Return (X, Y) of the center of cell containing provided text 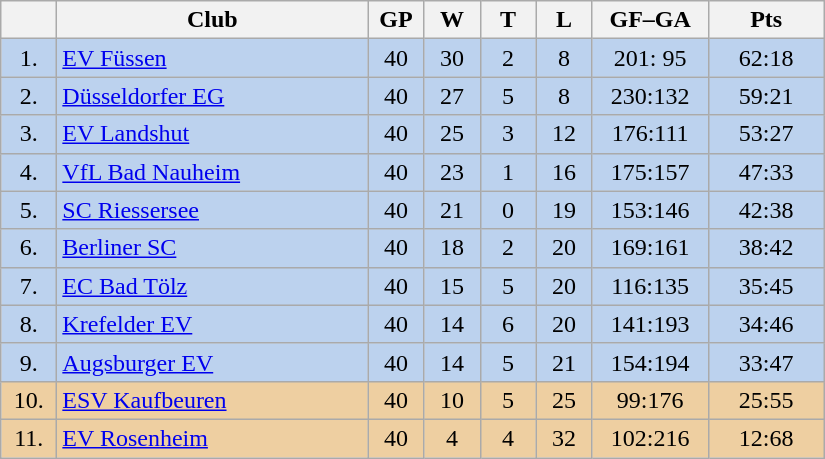
27 (452, 96)
Club (212, 20)
Düsseldorfer EG (212, 96)
176:111 (650, 134)
47:33 (766, 172)
3 (508, 134)
30 (452, 58)
Krefelder EV (212, 324)
1. (29, 58)
ESV Kaufbeuren (212, 400)
38:42 (766, 248)
153:146 (650, 210)
12:68 (766, 438)
EV Landshut (212, 134)
230:132 (650, 96)
Pts (766, 20)
EC Bad Tölz (212, 286)
3. (29, 134)
42:38 (766, 210)
175:157 (650, 172)
0 (508, 210)
Berliner SC (212, 248)
EV Füssen (212, 58)
32 (564, 438)
116:135 (650, 286)
33:47 (766, 362)
16 (564, 172)
25:55 (766, 400)
59:21 (766, 96)
11. (29, 438)
GP (396, 20)
102:216 (650, 438)
34:46 (766, 324)
6. (29, 248)
154:194 (650, 362)
6 (508, 324)
35:45 (766, 286)
169:161 (650, 248)
SC Riessersee (212, 210)
201: 95 (650, 58)
GF–GA (650, 20)
W (452, 20)
2. (29, 96)
VfL Bad Nauheim (212, 172)
T (508, 20)
19 (564, 210)
8. (29, 324)
10. (29, 400)
4. (29, 172)
18 (452, 248)
141:193 (650, 324)
10 (452, 400)
23 (452, 172)
12 (564, 134)
L (564, 20)
9. (29, 362)
Augsburger EV (212, 362)
5. (29, 210)
53:27 (766, 134)
62:18 (766, 58)
15 (452, 286)
EV Rosenheim (212, 438)
99:176 (650, 400)
1 (508, 172)
7. (29, 286)
